Scan for the cell matching the given text and deliver its [x, y] coordinate at center. 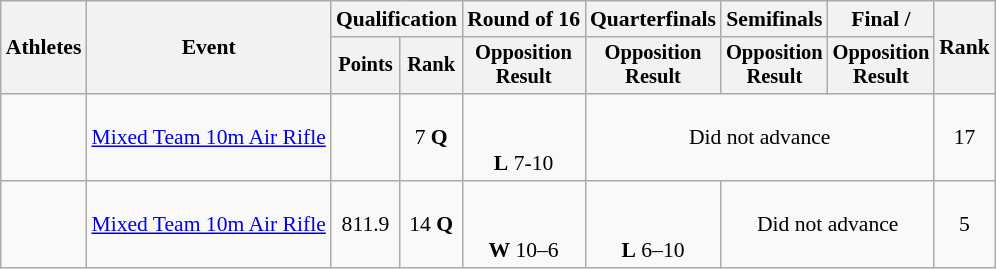
14 Q [431, 224]
811.9 [366, 224]
Athletes [44, 48]
17 [964, 138]
Quarterfinals [653, 19]
5 [964, 224]
Semifinals [774, 19]
7 Q [431, 138]
Qualification [396, 19]
Points [366, 66]
Round of 16 [524, 19]
Final / [882, 19]
W 10–6 [524, 224]
L 7-10 [524, 138]
L 6–10 [653, 224]
Event [208, 48]
